Extract the [x, y] coordinate from the center of the cell holding the provided text.  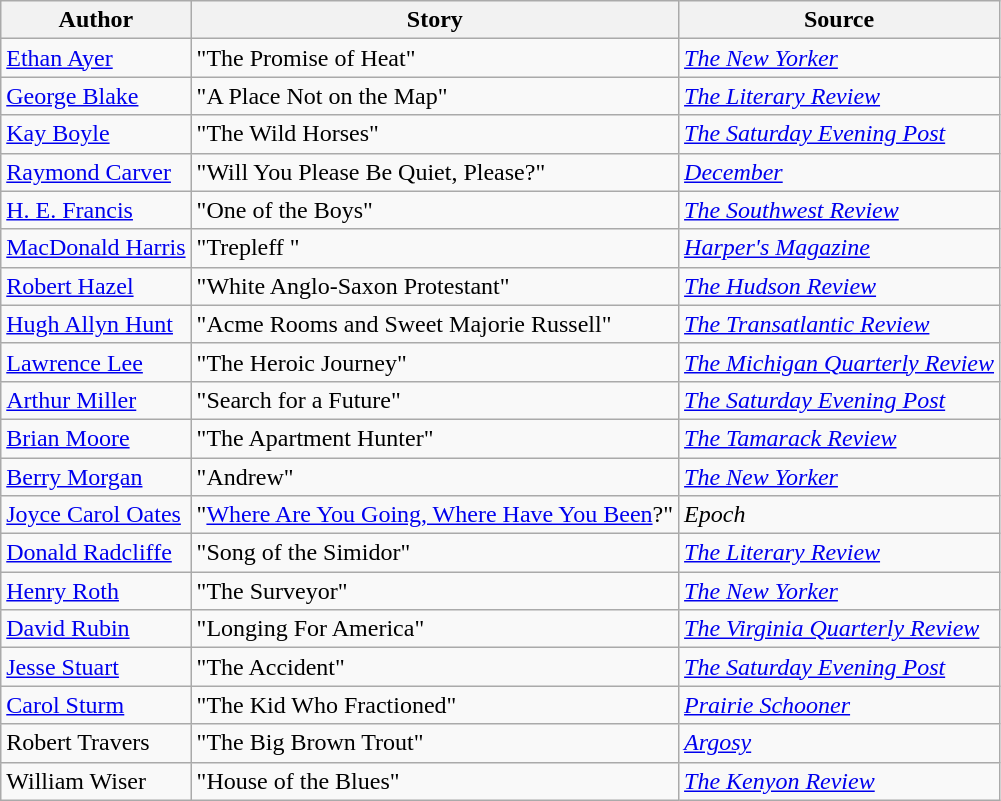
MacDonald Harris [96, 248]
The Transatlantic Review [840, 324]
"Will You Please Be Quiet, Please?" [434, 172]
"Where Are You Going, Where Have You Been?" [434, 515]
Brian Moore [96, 438]
Raymond Carver [96, 172]
"Longing For America" [434, 629]
Arthur Miller [96, 400]
"Acme Rooms and Sweet Majorie Russell" [434, 324]
The Virginia Quarterly Review [840, 629]
"The Promise of Heat" [434, 58]
Berry Morgan [96, 477]
Epoch [840, 515]
"The Surveyor" [434, 591]
"The Big Brown Trout" [434, 743]
"The Accident" [434, 667]
"Search for a Future" [434, 400]
George Blake [96, 96]
The Tamarack Review [840, 438]
Kay Boyle [96, 134]
Source [840, 20]
David Rubin [96, 629]
Ethan Ayer [96, 58]
Lawrence Lee [96, 362]
Argosy [840, 743]
William Wiser [96, 781]
Prairie Schooner [840, 705]
The Southwest Review [840, 210]
H. E. Francis [96, 210]
"A Place Not on the Map" [434, 96]
The Michigan Quarterly Review [840, 362]
"One of the Boys" [434, 210]
"Andrew" [434, 477]
Hugh Allyn Hunt [96, 324]
"House of the Blues" [434, 781]
"Trepleff " [434, 248]
Robert Travers [96, 743]
"Song of the Simidor" [434, 553]
The Kenyon Review [840, 781]
Author [96, 20]
"White Anglo-Saxon Protestant" [434, 286]
Jesse Stuart [96, 667]
"The Kid Who Fractioned" [434, 705]
December [840, 172]
Donald Radcliffe [96, 553]
Harper's Magazine [840, 248]
Carol Sturm [96, 705]
Story [434, 20]
Robert Hazel [96, 286]
"The Heroic Journey" [434, 362]
Joyce Carol Oates [96, 515]
"The Wild Horses" [434, 134]
"The Apartment Hunter" [434, 438]
Henry Roth [96, 591]
The Hudson Review [840, 286]
